Capture the cell that displays the provided text and extract its (X, Y) central coordinate. 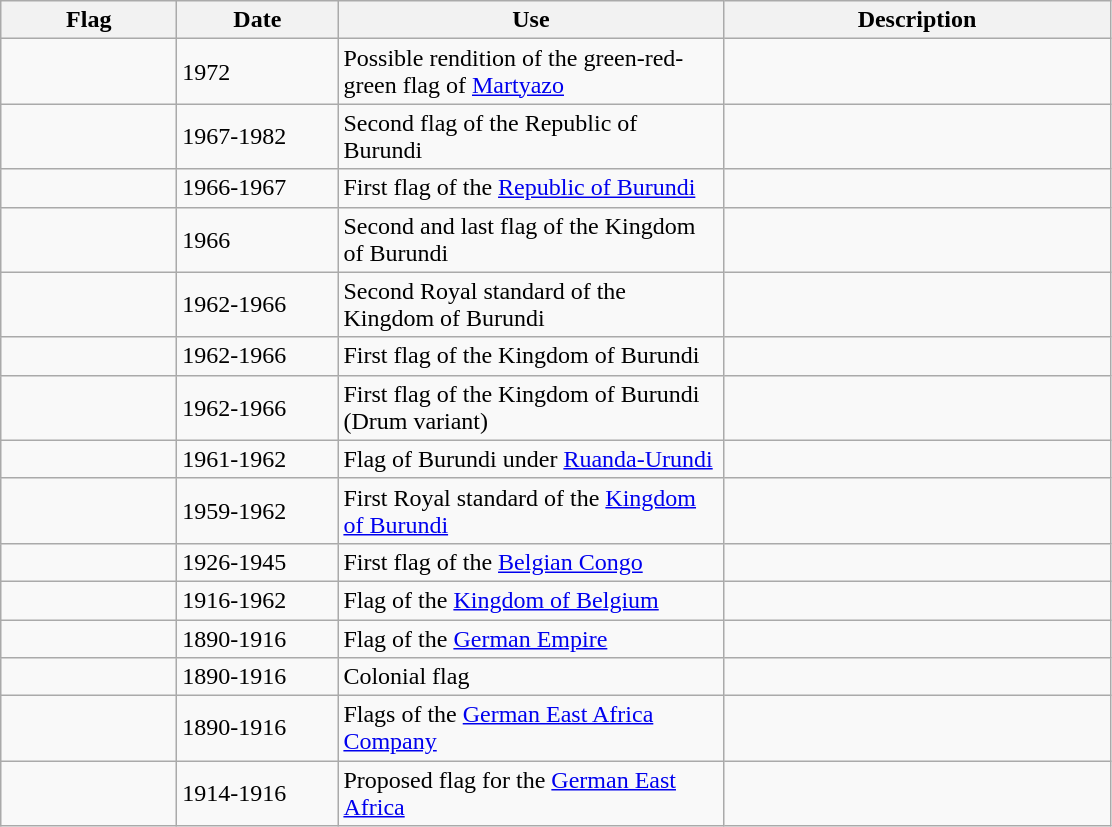
Date (258, 20)
1961-1962 (258, 459)
1966 (258, 240)
Flag of Burundi under Ruanda-Urundi (531, 459)
Use (531, 20)
Second flag of the Republic of Burundi (531, 136)
Flag (89, 20)
Proposed flag for the German East Africa (531, 794)
Flag of the German Empire (531, 639)
First flag of the Belgian Congo (531, 562)
First Royal standard of the Kingdom of Burundi (531, 510)
First flag of the Kingdom of Burundi (531, 356)
1966-1967 (258, 188)
Second and last flag of the Kingdom of Burundi (531, 240)
Possible rendition of the green-red-green flag of Martyazo (531, 72)
Description (917, 20)
Second Royal standard of the Kingdom of Burundi (531, 304)
1914-1916 (258, 794)
First flag of the Republic of Burundi (531, 188)
Colonial flag (531, 677)
Flag of the Kingdom of Belgium (531, 600)
1926-1945 (258, 562)
1959-1962 (258, 510)
1972 (258, 72)
First flag of the Kingdom of Burundi (Drum variant) (531, 408)
1967-1982 (258, 136)
Flags of the German East Africa Company (531, 728)
1916-1962 (258, 600)
